Identify which cell holds the provided text, then report its (x, y) central coordinate. 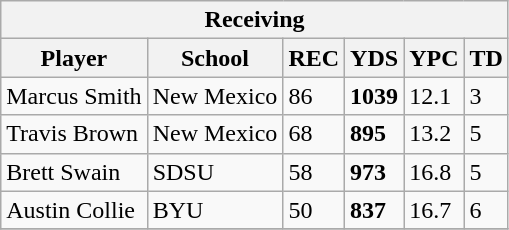
School (215, 58)
1039 (374, 96)
SDSU (215, 172)
973 (374, 172)
58 (314, 172)
68 (314, 134)
837 (374, 210)
13.2 (434, 134)
16.7 (434, 210)
YDS (374, 58)
BYU (215, 210)
Austin Collie (74, 210)
3 (486, 96)
86 (314, 96)
REC (314, 58)
12.1 (434, 96)
6 (486, 210)
895 (374, 134)
Travis Brown (74, 134)
YPC (434, 58)
Brett Swain (74, 172)
50 (314, 210)
Receiving (255, 20)
TD (486, 58)
16.8 (434, 172)
Marcus Smith (74, 96)
Player (74, 58)
